Pinpoint the cell where the given text exists, returning its (X, Y) midpoint coordinate. 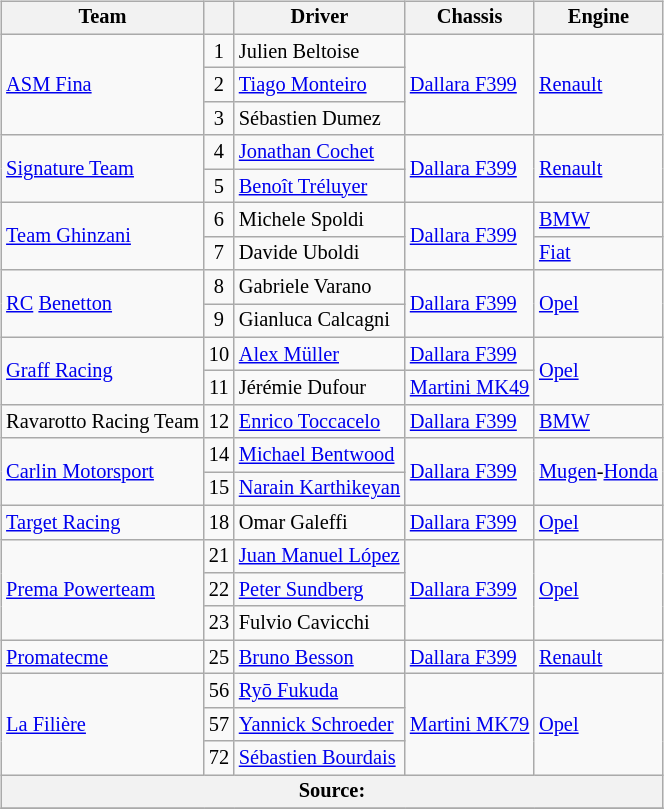
Michael Bentwood (320, 455)
Team Ghinzani (102, 236)
18 (219, 522)
Target Racing (102, 522)
22 (219, 590)
Narain Karthikeyan (320, 489)
Promatecme (102, 657)
Gianluca Calcagni (320, 321)
7 (219, 253)
Engine (598, 18)
9 (219, 321)
Michele Spoldi (320, 220)
Davide Uboldi (320, 253)
12 (219, 422)
Carlin Motorsport (102, 472)
1 (219, 51)
Graff Racing (102, 370)
4 (219, 152)
Signature Team (102, 168)
10 (219, 354)
56 (219, 691)
Yannick Schroeder (320, 724)
La Filière (102, 724)
15 (219, 489)
Alex Müller (320, 354)
Martini MK79 (470, 724)
Team (102, 18)
Fulvio Cavicchi (320, 623)
Jérémie Dufour (320, 388)
6 (219, 220)
Bruno Besson (320, 657)
2 (219, 85)
Juan Manuel López (320, 556)
Ravarotto Racing Team (102, 422)
Driver (320, 18)
Omar Galeffi (320, 522)
8 (219, 287)
Benoît Tréluyer (320, 186)
Enrico Toccacelo (320, 422)
5 (219, 186)
Julien Beltoise (320, 51)
Jonathan Cochet (320, 152)
11 (219, 388)
3 (219, 119)
25 (219, 657)
Ryō Fukuda (320, 691)
Peter Sundberg (320, 590)
Sébastien Bourdais (320, 758)
Tiago Monteiro (320, 85)
14 (219, 455)
Gabriele Varano (320, 287)
Prema Powerteam (102, 590)
Mugen-Honda (598, 472)
21 (219, 556)
Chassis (470, 18)
Martini MK49 (470, 388)
Fiat (598, 253)
RC Benetton (102, 304)
23 (219, 623)
ASM Fina (102, 84)
Source: (332, 792)
Sébastien Dumez (320, 119)
57 (219, 724)
72 (219, 758)
